For the text-containing cell, return its midpoint in [x, y] coordinate format. 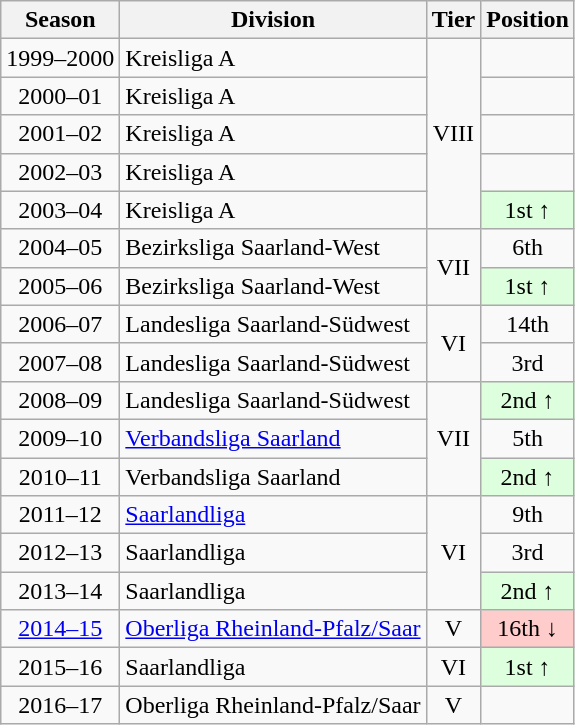
6th [528, 248]
2001–02 [60, 134]
Position [528, 20]
2003–04 [60, 210]
2012–13 [60, 553]
2010–11 [60, 477]
2011–12 [60, 515]
2015–16 [60, 667]
2006–07 [60, 324]
Tier [454, 20]
2009–10 [60, 438]
16th ↓ [528, 629]
1999–2000 [60, 58]
14th [528, 324]
2002–03 [60, 172]
Division [273, 20]
2014–15 [60, 629]
2000–01 [60, 96]
9th [528, 515]
2005–06 [60, 286]
2008–09 [60, 400]
5th [528, 438]
VIII [454, 134]
2004–05 [60, 248]
Season [60, 20]
2013–14 [60, 591]
2016–17 [60, 705]
2007–08 [60, 362]
